Capture the cell that displays the provided text and extract its [x, y] central coordinate. 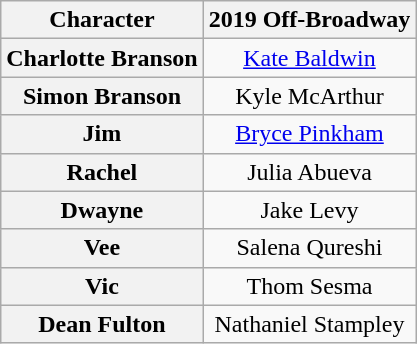
Salena Qureshi [310, 248]
Jim [102, 134]
Vic [102, 286]
Rachel [102, 172]
Thom Sesma [310, 286]
Nathaniel Stampley [310, 324]
Kyle McArthur [310, 96]
Simon Branson [102, 96]
Character [102, 20]
Vee [102, 248]
Jake Levy [310, 210]
2019 Off-Broadway [310, 20]
Dwayne [102, 210]
Bryce Pinkham [310, 134]
Charlotte Branson [102, 58]
Kate Baldwin [310, 58]
Dean Fulton [102, 324]
Julia Abueva [310, 172]
